From the cell containing the given text, extract its center point as [X, Y] coordinate. 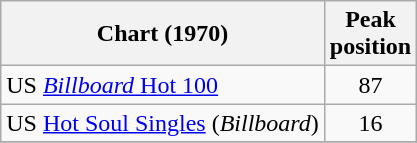
Peakposition [370, 34]
16 [370, 123]
US Hot Soul Singles (Billboard) [163, 123]
US Billboard Hot 100 [163, 85]
87 [370, 85]
Chart (1970) [163, 34]
